Output the [x, y] coordinate of the center of the cell containing the given text.  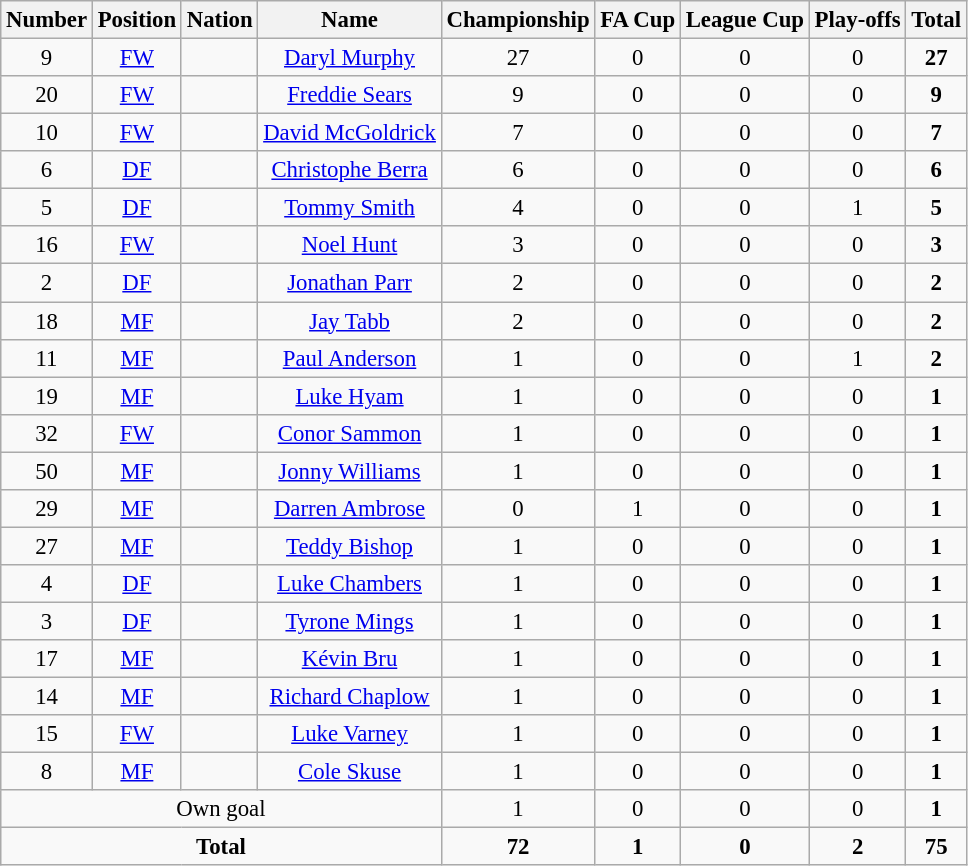
50 [47, 471]
10 [47, 133]
Freddie Sears [350, 95]
15 [47, 734]
Jonny Williams [350, 471]
18 [47, 321]
Own goal [221, 809]
Position [136, 20]
Darren Ambrose [350, 509]
Christophe Berra [350, 170]
Jonathan Parr [350, 283]
Cole Skuse [350, 772]
16 [47, 245]
Tyrone Mings [350, 621]
Kévin Bru [350, 659]
Championship [518, 20]
Tommy Smith [350, 208]
FA Cup [638, 20]
Luke Hyam [350, 396]
14 [47, 697]
Teddy Bishop [350, 546]
11 [47, 358]
29 [47, 509]
8 [47, 772]
Jay Tabb [350, 321]
Noel Hunt [350, 245]
17 [47, 659]
Luke Chambers [350, 584]
Name [350, 20]
20 [47, 95]
75 [936, 847]
Number [47, 20]
Luke Varney [350, 734]
Richard Chaplow [350, 697]
32 [47, 433]
Nation [219, 20]
Paul Anderson [350, 358]
League Cup [744, 20]
Conor Sammon [350, 433]
David McGoldrick [350, 133]
72 [518, 847]
19 [47, 396]
Daryl Murphy [350, 58]
Play-offs [858, 20]
